From the cell containing the given text, extract its center point as (x, y) coordinate. 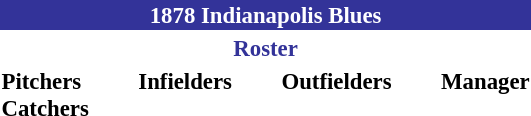
Roster (266, 48)
1878 Indianapolis Blues (266, 15)
